Pinpoint the cell where the given text exists, returning its [X, Y] midpoint coordinate. 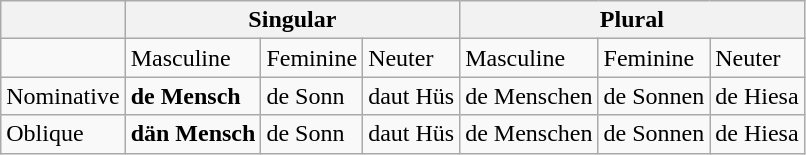
de Mensch [193, 96]
Singular [292, 20]
Nominative [63, 96]
dän Mensch [193, 134]
Oblique [63, 134]
Plural [632, 20]
